Locate the cell with the specified text and output its (X, Y) center coordinate. 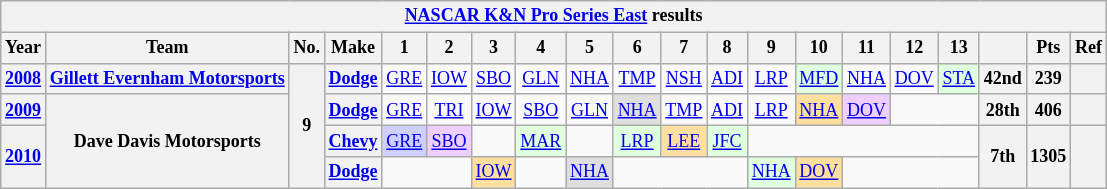
2 (450, 48)
Dave Davis Motorsports (167, 141)
TRI (450, 110)
6 (637, 48)
Team (167, 48)
MAR (541, 140)
13 (958, 48)
Pts (1048, 48)
No. (306, 48)
10 (819, 48)
8 (728, 48)
4 (541, 48)
7th (1002, 156)
MFD (819, 78)
2010 (24, 156)
NASCAR K&N Pro Series East results (554, 16)
JFC (728, 140)
Ref (1089, 48)
Chevy (353, 140)
42nd (1002, 78)
239 (1048, 78)
Make (353, 48)
1 (404, 48)
406 (1048, 110)
2008 (24, 78)
11 (867, 48)
28th (1002, 110)
12 (914, 48)
NSH (684, 78)
Year (24, 48)
2009 (24, 110)
3 (494, 48)
STA (958, 78)
1305 (1048, 156)
LEE (684, 140)
Gillett Evernham Motorsports (167, 78)
5 (590, 48)
7 (684, 48)
